Provide the (X, Y) coordinate of the cell's center where the given text is located.  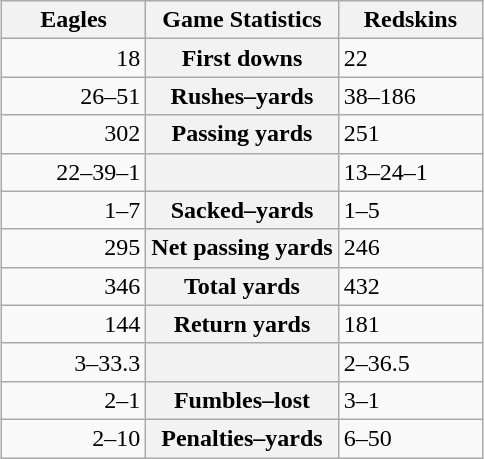
6–50 (410, 438)
1–5 (410, 210)
13–24–1 (410, 172)
Redskins (410, 20)
181 (410, 324)
3–33.3 (73, 362)
251 (410, 134)
2–36.5 (410, 362)
432 (410, 286)
295 (73, 248)
First downs (242, 58)
246 (410, 248)
22 (410, 58)
302 (73, 134)
38–186 (410, 96)
Rushes–yards (242, 96)
Passing yards (242, 134)
Game Statistics (242, 20)
22–39–1 (73, 172)
Fumbles–lost (242, 400)
Sacked–yards (242, 210)
3–1 (410, 400)
2–10 (73, 438)
1–7 (73, 210)
18 (73, 58)
144 (73, 324)
346 (73, 286)
Total yards (242, 286)
Penalties–yards (242, 438)
Return yards (242, 324)
2–1 (73, 400)
26–51 (73, 96)
Net passing yards (242, 248)
Eagles (73, 20)
